Return [x, y] of the center of cell containing provided text 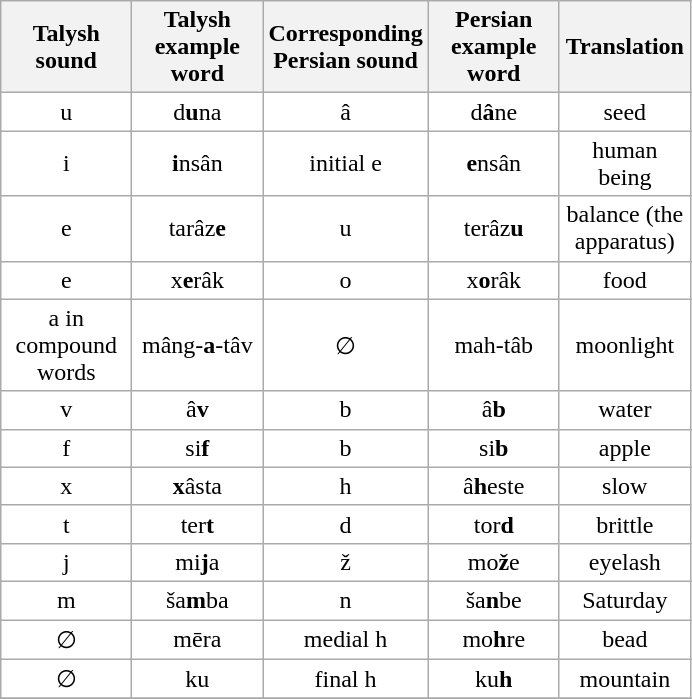
o [346, 280]
mah-tâb [494, 345]
medial h [346, 640]
v [66, 410]
âb [494, 410]
insân [198, 164]
Corresponding Persian sound [346, 47]
Talysh sound [66, 47]
x [66, 486]
m [66, 600]
sif [198, 448]
može [494, 562]
kuh [494, 679]
moonlight [624, 345]
water [624, 410]
šanbe [494, 600]
eyelash [624, 562]
d [346, 524]
Persian example word [494, 47]
Talysh example word [198, 47]
xâsta [198, 486]
mēra [198, 640]
terâzu [494, 228]
mâng-a-tâv [198, 345]
âheste [494, 486]
tert [198, 524]
ž [346, 562]
apple [624, 448]
brittle [624, 524]
mountain [624, 679]
xerâk [198, 280]
balance (the apparatus) [624, 228]
h [346, 486]
human being [624, 164]
i [66, 164]
ku [198, 679]
ensân [494, 164]
f [66, 448]
final h [346, 679]
food [624, 280]
Saturday [624, 600]
Translation [624, 47]
seed [624, 112]
sib [494, 448]
a in compound words [66, 345]
bead [624, 640]
j [66, 562]
t [66, 524]
n [346, 600]
mohre [494, 640]
tord [494, 524]
initial e [346, 164]
mija [198, 562]
dâne [494, 112]
tarâze [198, 228]
slow [624, 486]
â [346, 112]
âv [198, 410]
šamba [198, 600]
duna [198, 112]
xorâk [494, 280]
